Find where the given text appears and provide that cell's center as [X, Y] coordinate. 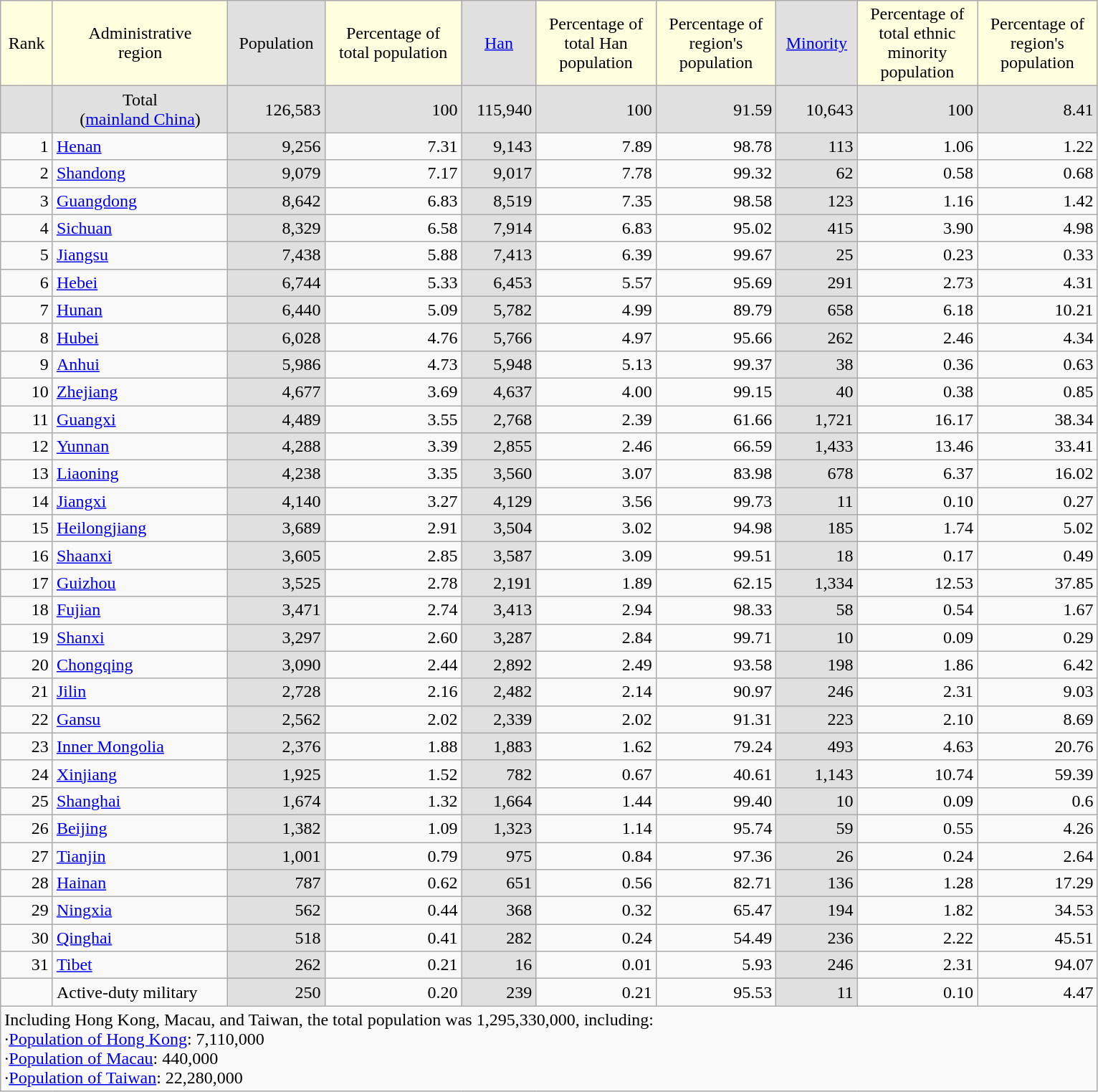
239 [499, 992]
38 [817, 364]
2,562 [277, 719]
99.73 [715, 501]
Xinjiang [140, 774]
1.74 [917, 528]
19 [27, 637]
24 [27, 774]
82.71 [715, 883]
651 [499, 883]
3.90 [917, 228]
5.33 [393, 283]
4,129 [499, 501]
54.49 [715, 938]
0.79 [393, 855]
3,090 [277, 665]
6,453 [499, 283]
8,642 [277, 201]
2.39 [596, 419]
9.03 [1038, 692]
10.74 [917, 774]
8,519 [499, 201]
2.74 [393, 610]
2.10 [917, 719]
3.39 [393, 447]
1.16 [917, 201]
2.14 [596, 692]
1.86 [917, 665]
236 [817, 938]
62 [817, 174]
33.41 [1038, 447]
2,191 [499, 583]
2 [27, 174]
3,689 [277, 528]
6.39 [596, 255]
7 [27, 310]
0.17 [917, 556]
415 [817, 228]
975 [499, 855]
3.35 [393, 474]
185 [817, 528]
5,948 [499, 364]
99.51 [715, 556]
678 [817, 474]
5,986 [277, 364]
79.24 [715, 746]
0.01 [596, 965]
2.60 [393, 637]
99.67 [715, 255]
0.63 [1038, 364]
2.85 [393, 556]
83.98 [715, 474]
0.29 [1038, 637]
Guangxi [140, 419]
Percentage oftotal population [393, 43]
7.89 [596, 146]
Fujian [140, 610]
4.34 [1038, 337]
3.69 [393, 391]
6.42 [1038, 665]
Jilin [140, 692]
1.67 [1038, 610]
27 [27, 855]
Guangdong [140, 201]
10.21 [1038, 310]
58 [817, 610]
0.32 [596, 911]
16.02 [1038, 474]
66.59 [715, 447]
4,489 [277, 419]
5.13 [596, 364]
123 [817, 201]
782 [499, 774]
1.89 [596, 583]
1,001 [277, 855]
17 [27, 583]
Sichuan [140, 228]
4.26 [1038, 828]
2,855 [499, 447]
3,587 [499, 556]
38.34 [1038, 419]
2,339 [499, 719]
Zhejiang [140, 391]
Beijing [140, 828]
20 [27, 665]
5,766 [499, 337]
3.09 [596, 556]
0.27 [1038, 501]
Hubei [140, 337]
99.32 [715, 174]
493 [817, 746]
29 [27, 911]
59.39 [1038, 774]
0.67 [596, 774]
Tianjin [140, 855]
0.49 [1038, 556]
Minority [817, 43]
17.29 [1038, 883]
Hunan [140, 310]
12 [27, 447]
37.85 [1038, 583]
3,413 [499, 610]
Active-duty military [140, 992]
4,140 [277, 501]
22 [27, 719]
4.73 [393, 364]
13.46 [917, 447]
Henan [140, 146]
9,256 [277, 146]
62.15 [715, 583]
Jiangxi [140, 501]
34.53 [1038, 911]
3.27 [393, 501]
2.73 [917, 283]
113 [817, 146]
115,940 [499, 109]
91.31 [715, 719]
3,525 [277, 583]
15 [27, 528]
7.17 [393, 174]
0.84 [596, 855]
99.15 [715, 391]
1,382 [277, 828]
2.91 [393, 528]
7,914 [499, 228]
2.49 [596, 665]
1,334 [817, 583]
4.98 [1038, 228]
13 [27, 474]
5.93 [715, 965]
99.71 [715, 637]
95.66 [715, 337]
8.41 [1038, 109]
4.63 [917, 746]
9 [27, 364]
Total(mainland China) [140, 109]
3.55 [393, 419]
198 [817, 665]
3,504 [499, 528]
2,892 [499, 665]
562 [277, 911]
8,329 [277, 228]
Gansu [140, 719]
Han [499, 43]
223 [817, 719]
0.55 [917, 828]
Hainan [140, 883]
1.32 [393, 801]
1,721 [817, 419]
282 [499, 938]
9,017 [499, 174]
0.41 [393, 938]
30 [27, 938]
91.59 [715, 109]
Liaoning [140, 474]
95.69 [715, 283]
10,643 [817, 109]
8 [27, 337]
45.51 [1038, 938]
787 [277, 883]
61.66 [715, 419]
0.44 [393, 911]
0.38 [917, 391]
31 [27, 965]
6,028 [277, 337]
1,323 [499, 828]
Population [277, 43]
2.78 [393, 583]
0.58 [917, 174]
0.6 [1038, 801]
4,288 [277, 447]
89.79 [715, 310]
98.58 [715, 201]
4,238 [277, 474]
20.76 [1038, 746]
126,583 [277, 109]
1.88 [393, 746]
0.68 [1038, 174]
4.00 [596, 391]
1.06 [917, 146]
Rank [27, 43]
3 [27, 201]
3.56 [596, 501]
1,925 [277, 774]
3,605 [277, 556]
98.33 [715, 610]
93.58 [715, 665]
7.31 [393, 146]
1 [27, 146]
1.44 [596, 801]
95.74 [715, 828]
2.64 [1038, 855]
2.22 [917, 938]
250 [277, 992]
40.61 [715, 774]
Heilongjiang [140, 528]
4 [27, 228]
98.78 [715, 146]
14 [27, 501]
5 [27, 255]
6.37 [917, 474]
4.76 [393, 337]
Chongqing [140, 665]
Hebei [140, 283]
2,768 [499, 419]
95.02 [715, 228]
Shanxi [140, 637]
4.97 [596, 337]
1.22 [1038, 146]
4.31 [1038, 283]
Inner Mongolia [140, 746]
6,440 [277, 310]
5.09 [393, 310]
0.54 [917, 610]
90.97 [715, 692]
3,287 [499, 637]
Shandong [140, 174]
2.84 [596, 637]
2.44 [393, 665]
7,438 [277, 255]
1,143 [817, 774]
99.37 [715, 364]
3.07 [596, 474]
Shanghai [140, 801]
Yunnan [140, 447]
Qinghai [140, 938]
1,674 [277, 801]
9,079 [277, 174]
Anhui [140, 364]
1.82 [917, 911]
9,143 [499, 146]
8.69 [1038, 719]
99.40 [715, 801]
Tibet [140, 965]
1.42 [1038, 201]
1.09 [393, 828]
1,433 [817, 447]
4.47 [1038, 992]
94.98 [715, 528]
6 [27, 283]
97.36 [715, 855]
16.17 [917, 419]
40 [817, 391]
3.02 [596, 528]
21 [27, 692]
1.62 [596, 746]
2,376 [277, 746]
59 [817, 828]
Shaanxi [140, 556]
7,413 [499, 255]
4,637 [499, 391]
4,677 [277, 391]
0.20 [393, 992]
5.88 [393, 255]
23 [27, 746]
136 [817, 883]
94.07 [1038, 965]
65.47 [715, 911]
0.23 [917, 255]
5.57 [596, 283]
0.56 [596, 883]
Percentage oftotal ethnicminoritypopulation [917, 43]
2.16 [393, 692]
2,482 [499, 692]
6.58 [393, 228]
1.52 [393, 774]
2,728 [277, 692]
95.53 [715, 992]
Administrativeregion [140, 43]
7.78 [596, 174]
518 [277, 938]
1,883 [499, 746]
194 [817, 911]
0.36 [917, 364]
6,744 [277, 283]
2.94 [596, 610]
1,664 [499, 801]
0.85 [1038, 391]
0.62 [393, 883]
12.53 [917, 583]
28 [27, 883]
4.99 [596, 310]
291 [817, 283]
Jiangsu [140, 255]
Guizhou [140, 583]
658 [817, 310]
3,560 [499, 474]
0.33 [1038, 255]
3,471 [277, 610]
6.18 [917, 310]
3,297 [277, 637]
1.28 [917, 883]
Ningxia [140, 911]
5,782 [499, 310]
7.35 [596, 201]
5.02 [1038, 528]
1.14 [596, 828]
Percentage oftotal Hanpopulation [596, 43]
368 [499, 911]
